Return the [x, y] coordinate for the center point of the cell that contains the specified text.  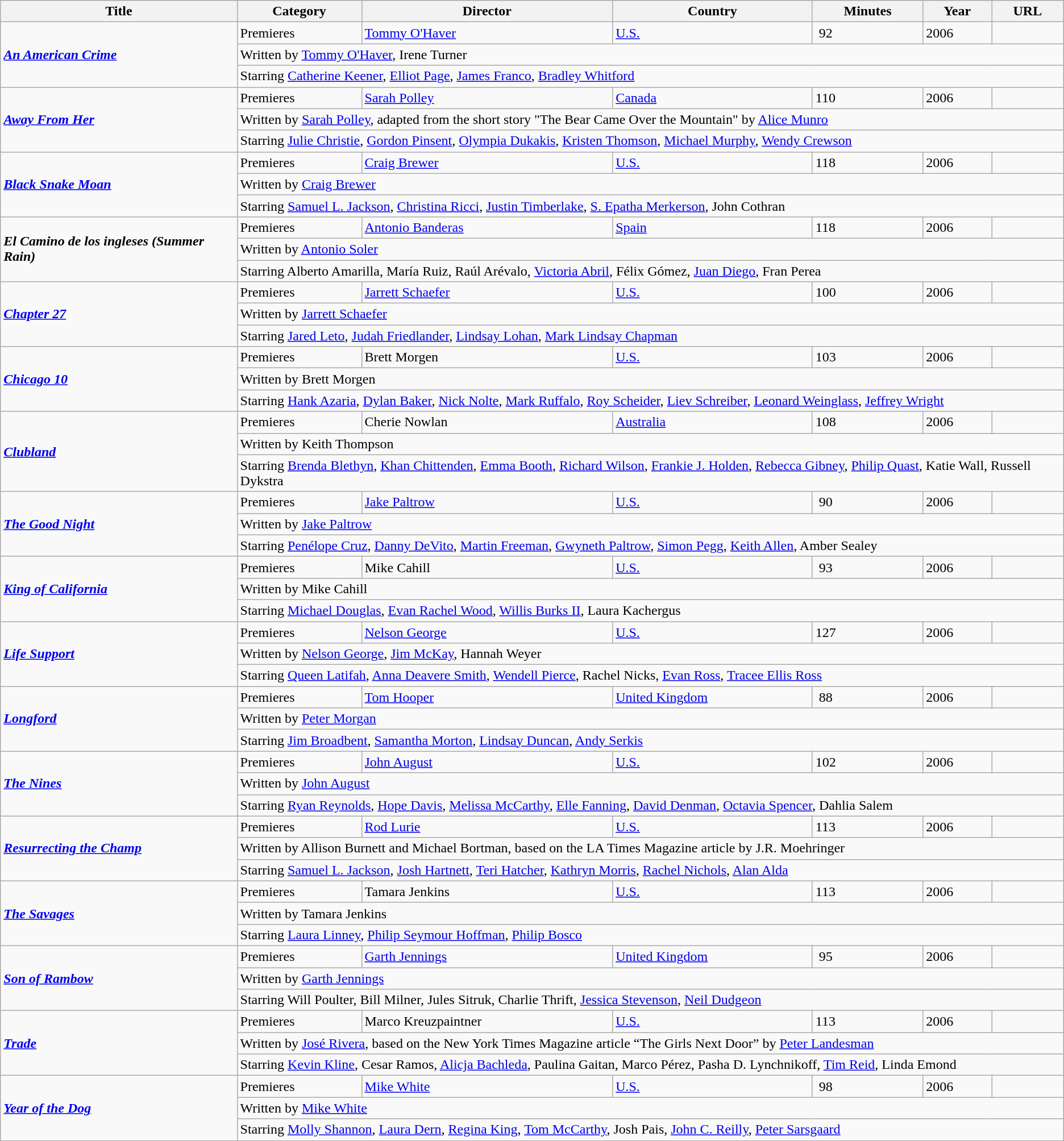
Written by Garth Jennings [650, 978]
Away From Her [119, 119]
Written by Craig Brewer [650, 184]
Starring Ryan Reynolds, Hope Davis, Melissa McCarthy, Elle Fanning, David Denman, Octavia Spencer, Dahlia Salem [650, 805]
93 [867, 567]
Starring Molly Shannon, Laura Dern, Regina King, Tom McCarthy, Josh Pais, John C. Reilly, Peter Sarsgaard [650, 1130]
URL [1028, 11]
Jarrett Schaefer [487, 293]
Country [713, 11]
Starring Hank Azaria, Dylan Baker, Nick Nolte, Mark Ruffalo, Roy Scheider, Liev Schreiber, Leonard Weinglass, Jeffrey Wright [650, 401]
Trade [119, 1043]
Written by Keith Thompson [650, 444]
88 [867, 697]
Written by Tommy O'Haver, Irene Turner [650, 55]
98 [867, 1086]
Australia [713, 422]
Starring Laura Linney, Philip Seymour Hoffman, Philip Bosco [650, 935]
Tamara Jenkins [487, 892]
Rod Lurie [487, 827]
Garth Jennings [487, 956]
Written by José Rivera, based on the New York Times Magazine article “The Girls Next Door” by Peter Landesman [650, 1043]
Year of the Dog [119, 1108]
100 [867, 293]
Starring Catherine Keener, Elliot Page, James Franco, Bradley Whitford [650, 76]
Mike Cahill [487, 567]
Director [487, 11]
Written by Sarah Polley, adapted from the short story "The Bear Came Over the Mountain" by Alice Munro [650, 119]
127 [867, 632]
Antonio Banderas [487, 227]
Starring Jared Leto, Judah Friedlander, Lindsay Lohan, Mark Lindsay Chapman [650, 336]
Mike White [487, 1086]
Spain [713, 227]
Jake Paltrow [487, 502]
108 [867, 422]
Written by Brett Morgen [650, 379]
95 [867, 956]
Cherie Nowlan [487, 422]
Starring Brenda Blethyn, Khan Chittenden, Emma Booth, Richard Wilson, Frankie J. Holden, Rebecca Gibney, Philip Quast, Katie Wall, Russell Dykstra [650, 473]
Brett Morgen [487, 357]
Minutes [867, 11]
Year [957, 11]
The Nines [119, 784]
The Good Night [119, 524]
Longford [119, 719]
Son of Rambow [119, 978]
El Camino de los ingleses (Summer Rain) [119, 249]
Starring Kevin Kline, Cesar Ramos, Alicja Bachleda, Paulina Gaitan, Marco Pérez, Pasha D. Lynchnikoff, Tim Reid, Linda Emond [650, 1065]
Written by Mike White [650, 1108]
Starring Penélope Cruz, Danny DeVito, Martin Freeman, Gwyneth Paltrow, Simon Pegg, Keith Allen, Amber Sealey [650, 545]
Sarah Polley [487, 98]
Tommy O'Haver [487, 33]
Canada [713, 98]
Craig Brewer [487, 163]
Chapter 27 [119, 314]
Category [299, 11]
John August [487, 762]
Nelson George [487, 632]
Written by Tamara Jenkins [650, 913]
102 [867, 762]
Chicago 10 [119, 379]
92 [867, 33]
Life Support [119, 654]
Written by Allison Burnett and Michael Bortman, based on the LA Times Magazine article by J.R. Moehringer [650, 848]
Written by Jarrett Schaefer [650, 314]
Starring Michael Douglas, Evan Rachel Wood, Willis Burks II, Laura Kachergus [650, 610]
Resurrecting the Champ [119, 848]
110 [867, 98]
An American Crime [119, 55]
Clubland [119, 451]
Written by Peter Morgan [650, 719]
103 [867, 357]
Starring Jim Broadbent, Samantha Morton, Lindsay Duncan, Andy Serkis [650, 740]
Starring Will Poulter, Bill Milner, Jules Sitruk, Charlie Thrift, Jessica Stevenson, Neil Dudgeon [650, 1000]
Starring Samuel L. Jackson, Christina Ricci, Justin Timberlake, S. Epatha Merkerson, John Cothran [650, 206]
90 [867, 502]
King of California [119, 589]
Starring Julie Christie, Gordon Pinsent, Olympia Dukakis, Kristen Thomson, Michael Murphy, Wendy Crewson [650, 141]
Starring Samuel L. Jackson, Josh Hartnett, Teri Hatcher, Kathryn Morris, Rachel Nichols, Alan Alda [650, 870]
Tom Hooper [487, 697]
Written by John August [650, 784]
Written by Antonio Soler [650, 249]
Black Snake Moan [119, 184]
Marco Kreuzpaintner [487, 1022]
Title [119, 11]
Written by Nelson George, Jim McKay, Hannah Weyer [650, 654]
The Savages [119, 913]
Starring Alberto Amarilla, María Ruiz, Raúl Arévalo, Victoria Abril, Félix Gómez, Juan Diego, Fran Perea [650, 271]
Written by Jake Paltrow [650, 524]
Written by Mike Cahill [650, 589]
Starring Queen Latifah, Anna Deavere Smith, Wendell Pierce, Rachel Nicks, Evan Ross, Tracee Ellis Ross [650, 676]
